Locate the cell with the specified text and output its (x, y) center coordinate. 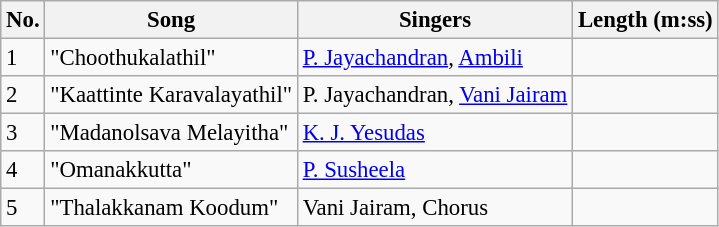
Singers (434, 20)
2 (23, 95)
Song (171, 20)
P. Jayachandran, Vani Jairam (434, 95)
Length (m:ss) (646, 20)
4 (23, 170)
Vani Jairam, Chorus (434, 208)
"Kaattinte Karavalayathil" (171, 95)
P. Jayachandran, Ambili (434, 58)
1 (23, 58)
"Choothukalathil" (171, 58)
5 (23, 208)
"Madanolsava Melayitha" (171, 133)
No. (23, 20)
"Thalakkanam Koodum" (171, 208)
"Omanakkutta" (171, 170)
K. J. Yesudas (434, 133)
P. Susheela (434, 170)
3 (23, 133)
